Provide the (x, y) coordinate of the cell's center where the given text is located.  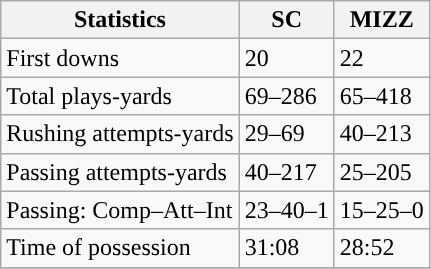
Rushing attempts-yards (120, 134)
31:08 (286, 248)
Passing: Comp–Att–Int (120, 210)
Passing attempts-yards (120, 172)
SC (286, 20)
22 (382, 58)
Statistics (120, 20)
23–40–1 (286, 210)
40–213 (382, 134)
First downs (120, 58)
65–418 (382, 96)
40–217 (286, 172)
Time of possession (120, 248)
29–69 (286, 134)
69–286 (286, 96)
Total plays-yards (120, 96)
20 (286, 58)
15–25–0 (382, 210)
25–205 (382, 172)
MIZZ (382, 20)
28:52 (382, 248)
